Extract the [x, y] coordinate from the center of the cell holding the provided text.  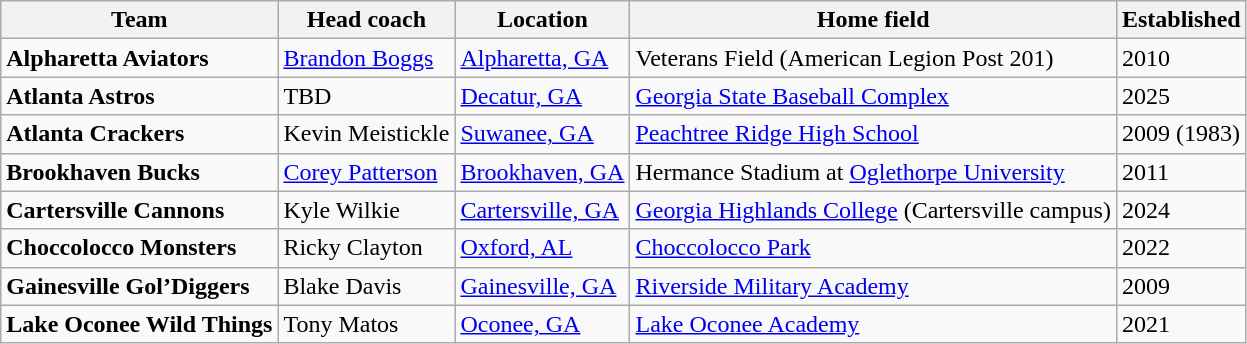
Brookhaven Bucks [140, 172]
Lake Oconee Academy [873, 324]
Oconee, GA [542, 324]
Location [542, 20]
2009 (1983) [1181, 134]
2011 [1181, 172]
Brookhaven, GA [542, 172]
TBD [366, 96]
Decatur, GA [542, 96]
2022 [1181, 248]
Kyle Wilkie [366, 210]
Veterans Field (American Legion Post 201) [873, 58]
Head coach [366, 20]
Peachtree Ridge High School [873, 134]
2009 [1181, 286]
Kevin Meistickle [366, 134]
Hermance Stadium at Oglethorpe University [873, 172]
2010 [1181, 58]
2021 [1181, 324]
Choccolocco Monsters [140, 248]
Choccolocco Park [873, 248]
Brandon Boggs [366, 58]
Cartersville, GA [542, 210]
Atlanta Crackers [140, 134]
Ricky Clayton [366, 248]
Home field [873, 20]
2024 [1181, 210]
Lake Oconee Wild Things [140, 324]
Alpharetta, GA [542, 58]
Atlanta Astros [140, 96]
Riverside Military Academy [873, 286]
Gainesville, GA [542, 286]
Gainesville Gol’Diggers [140, 286]
Alpharetta Aviators [140, 58]
Blake Davis [366, 286]
Established [1181, 20]
Tony Matos [366, 324]
Cartersville Cannons [140, 210]
Oxford, AL [542, 248]
Suwanee, GA [542, 134]
Georgia Highlands College (Cartersville campus) [873, 210]
Georgia State Baseball Complex [873, 96]
Team [140, 20]
2025 [1181, 96]
Corey Patterson [366, 172]
